Pinpoint the cell where the given text exists, returning its [X, Y] midpoint coordinate. 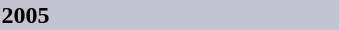
2005 [170, 15]
